Find where the given text appears and provide that cell's center as [X, Y] coordinate. 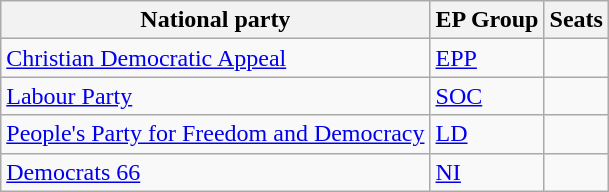
LD [487, 134]
Labour Party [216, 96]
Democrats 66 [216, 172]
EPP [487, 58]
NI [487, 172]
Seats [576, 20]
Christian Democratic Appeal [216, 58]
SOC [487, 96]
EP Group [487, 20]
People's Party for Freedom and Democracy [216, 134]
National party [216, 20]
